Return [X, Y] of the center of cell containing provided text 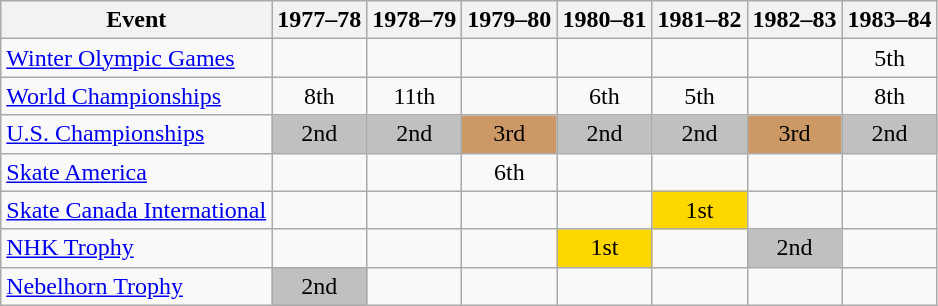
1982–83 [794, 20]
11th [414, 96]
1983–84 [890, 20]
Skate Canada International [136, 210]
1978–79 [414, 20]
Winter Olympic Games [136, 58]
1980–81 [604, 20]
Event [136, 20]
NHK Trophy [136, 248]
Nebelhorn Trophy [136, 286]
1977–78 [320, 20]
World Championships [136, 96]
1979–80 [510, 20]
U.S. Championships [136, 134]
1981–82 [700, 20]
Skate America [136, 172]
